Return [x, y] of the center of cell containing provided text 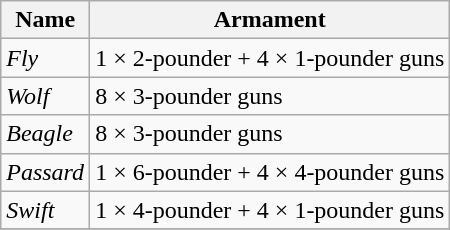
Passard [46, 172]
Armament [270, 20]
1 × 6-pounder + 4 × 4-pounder guns [270, 172]
Swift [46, 210]
Beagle [46, 134]
1 × 2-pounder + 4 × 1-pounder guns [270, 58]
Wolf [46, 96]
Name [46, 20]
1 × 4-pounder + 4 × 1-pounder guns [270, 210]
Fly [46, 58]
